For the text-containing cell, return its midpoint in [x, y] coordinate format. 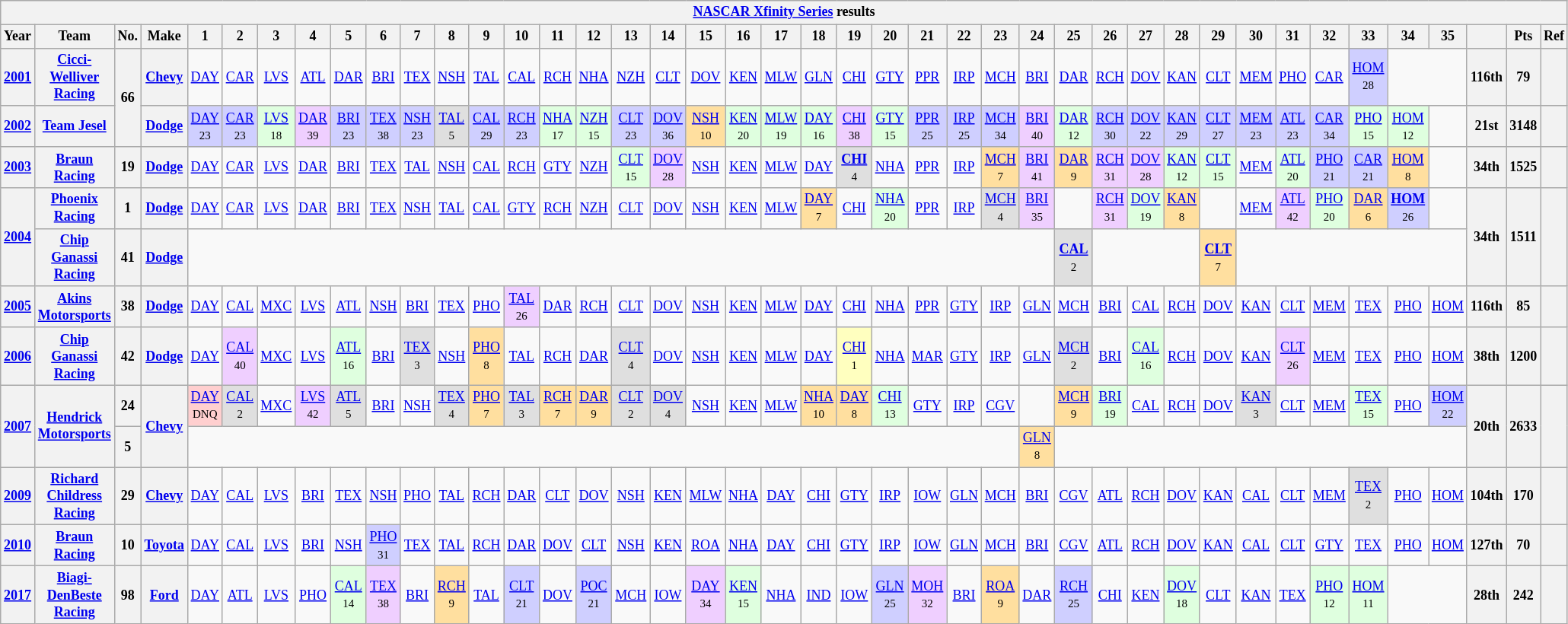
TAL26 [522, 307]
21 [927, 37]
6 [384, 37]
DAR6 [1369, 209]
31 [1292, 37]
28 [1182, 37]
POC21 [594, 594]
No. [128, 37]
21st [1487, 126]
2007 [18, 426]
Pts [1524, 37]
9 [486, 37]
85 [1524, 307]
2001 [18, 77]
DOV19 [1146, 209]
30 [1256, 37]
IRP25 [964, 126]
CAL40 [240, 356]
20 [890, 37]
DAYDNQ [205, 406]
3 [276, 37]
IND [819, 594]
18 [819, 37]
HOM12 [1408, 126]
TEX2 [1369, 496]
DOV22 [1146, 126]
CHI1 [854, 356]
Team [75, 37]
Toyota [164, 546]
Richard Childress Racing [75, 496]
3148 [1524, 126]
Hendrick Motorsports [75, 426]
PHO8 [486, 356]
BRI41 [1037, 167]
BRI23 [349, 126]
Biagi-DenBeste Racing [75, 594]
CAL16 [1146, 356]
NHA20 [890, 209]
42 [128, 356]
2003 [18, 167]
70 [1524, 546]
7 [417, 37]
PPR25 [927, 126]
170 [1524, 496]
33 [1369, 37]
DAY34 [705, 594]
CAR34 [1329, 126]
TAL3 [522, 406]
CLT21 [522, 594]
Ford [164, 594]
DAY16 [819, 126]
HOM26 [1408, 209]
PHO7 [486, 406]
8 [451, 37]
KAN29 [1182, 126]
KEN20 [744, 126]
2002 [18, 126]
27 [1146, 37]
14 [668, 37]
2010 [18, 546]
MCH34 [1000, 126]
TEX3 [417, 356]
NASCAR Xfinity Series results [784, 12]
4 [314, 37]
CLT23 [631, 126]
ATL42 [1292, 209]
41 [128, 257]
PHO12 [1329, 594]
17 [781, 37]
CAL29 [486, 126]
23 [1000, 37]
CLT26 [1292, 356]
1200 [1524, 356]
CAR21 [1369, 167]
HOM8 [1408, 167]
NHA17 [558, 126]
DAR39 [314, 126]
Phoenix Racing [75, 209]
TAL5 [451, 126]
PHO15 [1369, 126]
KAN3 [1256, 406]
1525 [1524, 167]
MAR [927, 356]
2006 [18, 356]
TEX4 [451, 406]
DOV36 [668, 126]
MCH9 [1074, 406]
DOV18 [1182, 594]
CLT2 [631, 406]
32 [1329, 37]
DAY7 [819, 209]
242 [1524, 594]
28th [1487, 594]
HOM22 [1448, 406]
CAL14 [349, 594]
LVS42 [314, 406]
2004 [18, 237]
Make [164, 37]
Team Jesel [75, 126]
38 [128, 307]
25 [1074, 37]
20th [1487, 426]
26 [1110, 37]
66 [128, 97]
BRI19 [1110, 406]
MCH4 [1000, 209]
13 [631, 37]
CLT7 [1218, 257]
ROA [705, 546]
34 [1408, 37]
DAY8 [854, 406]
RCH25 [1074, 594]
TEX15 [1369, 406]
RCH23 [522, 126]
CLT27 [1218, 126]
GLN8 [1037, 447]
2009 [18, 496]
2 [240, 37]
DAR12 [1074, 126]
RCH9 [451, 594]
Ref [1554, 37]
RCH30 [1110, 126]
ATL23 [1292, 126]
ATL20 [1292, 167]
MCH2 [1074, 356]
127th [1487, 546]
MEM23 [1256, 126]
CHI13 [890, 406]
12 [594, 37]
CHI38 [854, 126]
MCH7 [1000, 167]
22 [964, 37]
ATL16 [349, 356]
79 [1524, 77]
PHO21 [1329, 167]
38th [1487, 356]
98 [128, 594]
KAN8 [1182, 209]
RCH7 [558, 406]
NHA10 [819, 406]
BRI40 [1037, 126]
ATL5 [349, 406]
ROA9 [1000, 594]
2017 [18, 594]
KAN12 [1182, 167]
DOV4 [668, 406]
Cicci-Welliver Racing [75, 77]
104th [1487, 496]
2633 [1524, 426]
GTY15 [890, 126]
PHO20 [1329, 209]
BRI35 [1037, 209]
15 [705, 37]
NZH15 [594, 126]
KEN15 [744, 594]
PHO31 [384, 546]
LVS18 [276, 126]
NSH23 [417, 126]
CHI4 [854, 167]
NSH10 [705, 126]
DAY23 [205, 126]
Akins Motorsports [75, 307]
35 [1448, 37]
CLT4 [631, 356]
CAR23 [240, 126]
GLN25 [890, 594]
1511 [1524, 237]
2005 [18, 307]
HOM28 [1369, 77]
MLW19 [781, 126]
16 [744, 37]
Year [18, 37]
MOH32 [927, 594]
HOM11 [1369, 594]
11 [558, 37]
